Output the (x, y) coordinate of the center of the cell containing the given text.  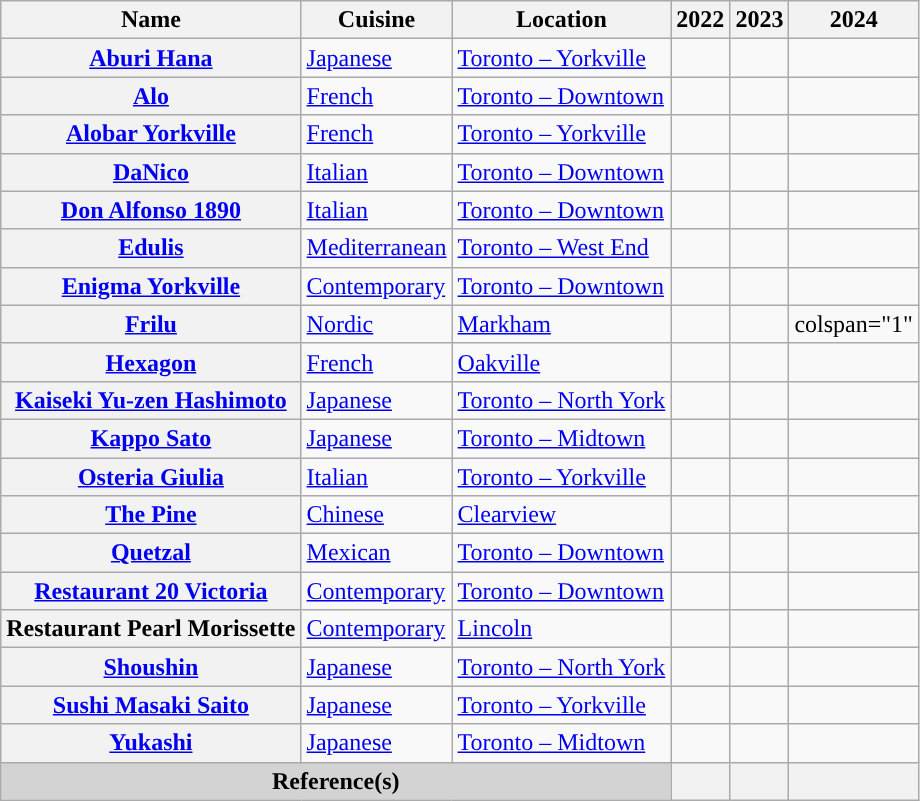
2023 (760, 20)
Frilu (151, 324)
Nordic (376, 324)
Hexagon (151, 362)
Toronto – West End (562, 248)
Sushi Masaki Saito (151, 705)
Cuisine (376, 20)
Restaurant 20 Victoria (151, 591)
Aburi Hana (151, 58)
Don Alfonso 1890 (151, 210)
Alobar Yorkville (151, 134)
The Pine (151, 515)
Mexican (376, 553)
Mediterranean (376, 248)
Markham (562, 324)
Edulis (151, 248)
Name (151, 20)
Quetzal (151, 553)
Reference(s) (336, 781)
Osteria Giulia (151, 477)
Kappo Sato (151, 438)
DaNico (151, 172)
Location (562, 20)
colspan="1" (854, 324)
Enigma Yorkville (151, 286)
Kaiseki Yu-zen Hashimoto (151, 400)
Oakville (562, 362)
2022 (700, 20)
Lincoln (562, 629)
Clearview (562, 515)
Shoushin (151, 667)
Yukashi (151, 743)
Chinese (376, 515)
Restaurant Pearl Morissette (151, 629)
Alo (151, 96)
2024 (854, 20)
